Pinpoint the cell where the given text exists, returning its (x, y) midpoint coordinate. 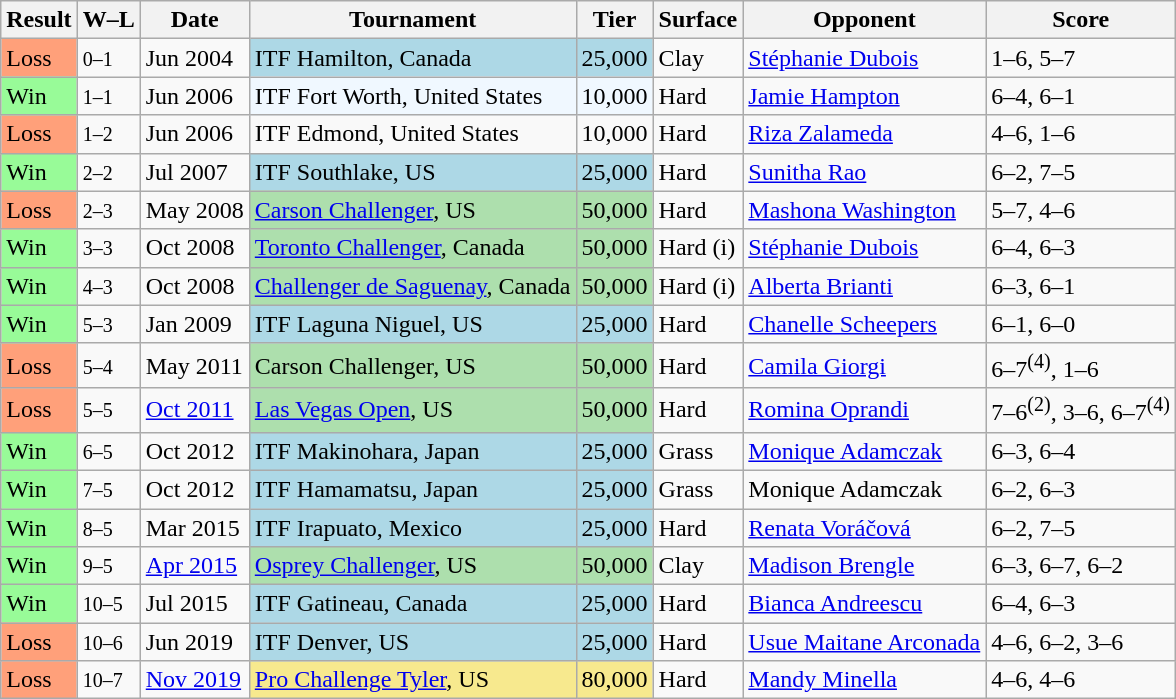
6–5 (108, 451)
6–7(4), 1–6 (1081, 366)
Toronto Challenger, Canada (412, 248)
10–6 (108, 642)
ITF Laguna Niguel, US (412, 324)
Nov 2019 (194, 680)
8–5 (108, 528)
Chanelle Scheepers (864, 324)
4–6, 6–2, 3–6 (1081, 642)
Apr 2015 (194, 566)
5–7, 4–6 (1081, 210)
Jul 2007 (194, 172)
ITF Irapuato, Mexico (412, 528)
Las Vegas Open, US (412, 410)
ITF Denver, US (412, 642)
W–L (108, 20)
6–2, 6–3 (1081, 489)
Challenger de Saguenay, Canada (412, 286)
May 2011 (194, 366)
Jan 2009 (194, 324)
Result (39, 20)
Tier (614, 20)
Opponent (864, 20)
Bianca Andreescu (864, 604)
Riza Zalameda (864, 134)
4–6, 4–6 (1081, 680)
5–4 (108, 366)
Jul 2015 (194, 604)
Jamie Hampton (864, 96)
7–6(2), 3–6, 6–7(4) (1081, 410)
6–4, 6–1 (1081, 96)
3–3 (108, 248)
6–3, 6–4 (1081, 451)
1–6, 5–7 (1081, 58)
10–5 (108, 604)
ITF Gatineau, Canada (412, 604)
Osprey Challenger, US (412, 566)
5–5 (108, 410)
Surface (698, 20)
May 2008 (194, 210)
ITF Hamamatsu, Japan (412, 489)
4–6, 1–6 (1081, 134)
7–5 (108, 489)
Romina Oprandi (864, 410)
6–3, 6–1 (1081, 286)
Jun 2019 (194, 642)
5–3 (108, 324)
Pro Challenge Tyler, US (412, 680)
Renata Voráčová (864, 528)
2–3 (108, 210)
9–5 (108, 566)
ITF Fort Worth, United States (412, 96)
1–1 (108, 96)
Date (194, 20)
Jun 2004 (194, 58)
ITF Southlake, US (412, 172)
ITF Makinohara, Japan (412, 451)
Madison Brengle (864, 566)
Mashona Washington (864, 210)
0–1 (108, 58)
2–2 (108, 172)
4–3 (108, 286)
Camila Giorgi (864, 366)
Oct 2011 (194, 410)
1–2 (108, 134)
Alberta Brianti (864, 286)
6–1, 6–0 (1081, 324)
ITF Hamilton, Canada (412, 58)
ITF Edmond, United States (412, 134)
Tournament (412, 20)
Mandy Minella (864, 680)
Usue Maitane Arconada (864, 642)
10–7 (108, 680)
80,000 (614, 680)
Mar 2015 (194, 528)
6–3, 6–7, 6–2 (1081, 566)
Score (1081, 20)
Sunitha Rao (864, 172)
